Extract the (x, y) coordinate from the center of the cell holding the provided text.  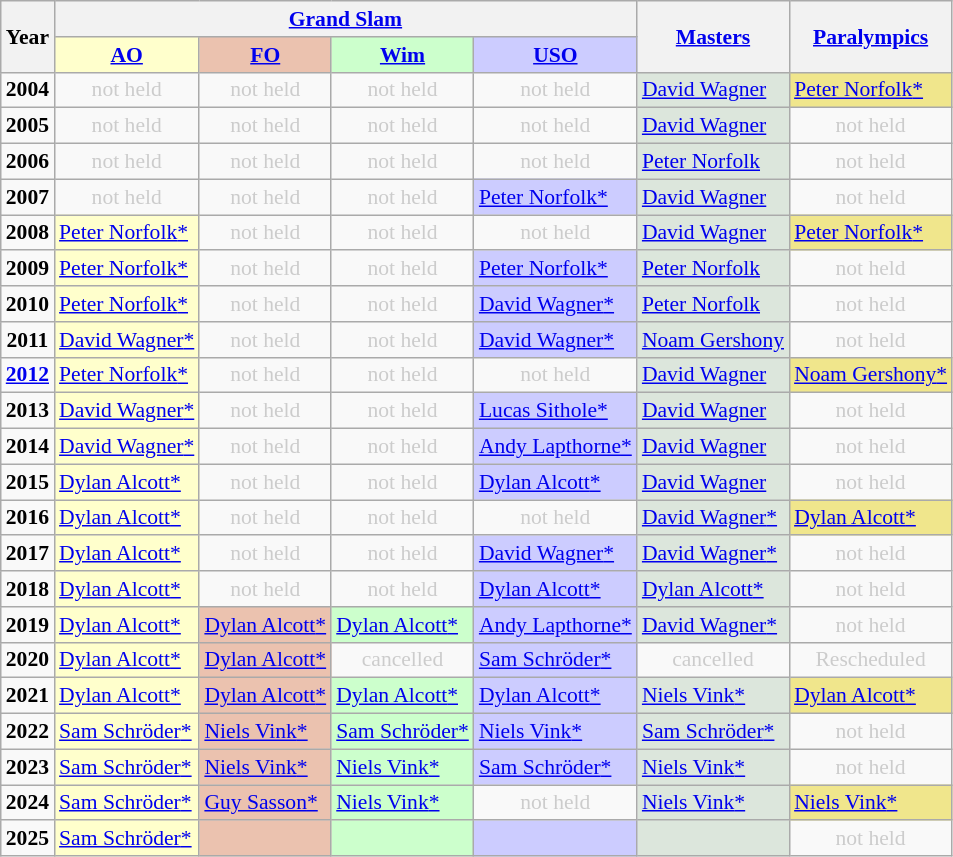
2019 (28, 625)
2004 (28, 90)
2020 (28, 660)
2007 (28, 197)
2024 (28, 803)
2006 (28, 162)
2008 (28, 233)
2023 (28, 767)
Guy Sasson* (265, 803)
AO (126, 55)
Grand Slam (346, 19)
USO (556, 55)
Rescheduled (870, 660)
Noam Gershony (713, 340)
FO (265, 55)
2009 (28, 269)
2022 (28, 732)
2021 (28, 696)
2018 (28, 589)
2014 (28, 447)
Year (28, 36)
Paralympics (870, 36)
Masters (713, 36)
2016 (28, 518)
2012 (28, 375)
2005 (28, 126)
Noam Gershony* (870, 375)
2013 (28, 411)
Wim (402, 55)
2011 (28, 340)
2017 (28, 554)
2015 (28, 482)
2025 (28, 839)
2010 (28, 304)
Lucas Sithole* (556, 411)
